Capture the cell that displays the provided text and extract its [X, Y] central coordinate. 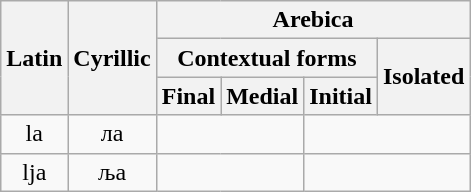
Arebica [313, 20]
lja [34, 172]
la [34, 134]
Cyrillic [112, 58]
ља [112, 172]
Latin [34, 58]
Final [188, 96]
Isolated [423, 77]
Contextual forms [266, 58]
ла [112, 134]
Medial [262, 96]
Initial [341, 96]
